From the cell containing the given text, extract its center point as (x, y) coordinate. 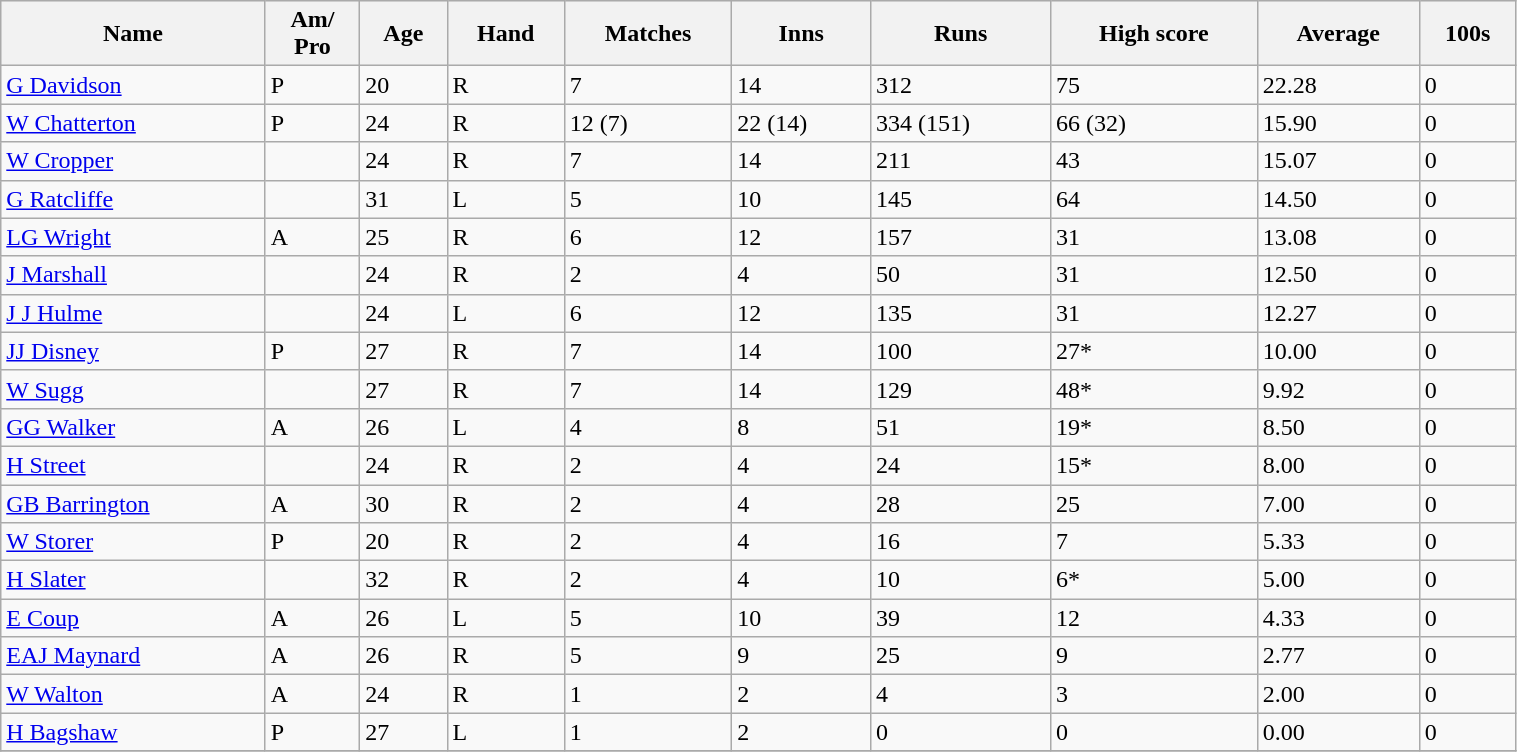
Average (1338, 34)
75 (1154, 85)
43 (1154, 161)
Runs (961, 34)
12.50 (1338, 275)
30 (404, 503)
GG Walker (134, 427)
W Sugg (134, 389)
48* (1154, 389)
334 (151) (961, 123)
J J Hulme (134, 313)
15.07 (1338, 161)
LG Wright (134, 237)
4.33 (1338, 618)
6* (1154, 580)
H Street (134, 465)
19* (1154, 427)
J Marshall (134, 275)
5.33 (1338, 542)
50 (961, 275)
GB Barrington (134, 503)
EAJ Maynard (134, 656)
15* (1154, 465)
129 (961, 389)
32 (404, 580)
W Walton (134, 694)
H Slater (134, 580)
22.28 (1338, 85)
100 (961, 351)
W Storer (134, 542)
16 (961, 542)
Name (134, 34)
5.00 (1338, 580)
2.00 (1338, 694)
10.00 (1338, 351)
39 (961, 618)
W Cropper (134, 161)
8.50 (1338, 427)
E Coup (134, 618)
3 (1154, 694)
51 (961, 427)
135 (961, 313)
Inns (802, 34)
66 (32) (1154, 123)
H Bagshaw (134, 732)
High score (1154, 34)
14.50 (1338, 199)
22 (14) (802, 123)
8 (802, 427)
157 (961, 237)
G Ratcliffe (134, 199)
8.00 (1338, 465)
G Davidson (134, 85)
7.00 (1338, 503)
9.92 (1338, 389)
13.08 (1338, 237)
2.77 (1338, 656)
145 (961, 199)
312 (961, 85)
Matches (648, 34)
12 (7) (648, 123)
Am/Pro (312, 34)
12.27 (1338, 313)
100s (1468, 34)
64 (1154, 199)
15.90 (1338, 123)
0.00 (1338, 732)
211 (961, 161)
27* (1154, 351)
JJ Disney (134, 351)
W Chatterton (134, 123)
28 (961, 503)
Hand (506, 34)
Age (404, 34)
